Detect which cell encompasses the target text, then output its [x, y] center coordinate. 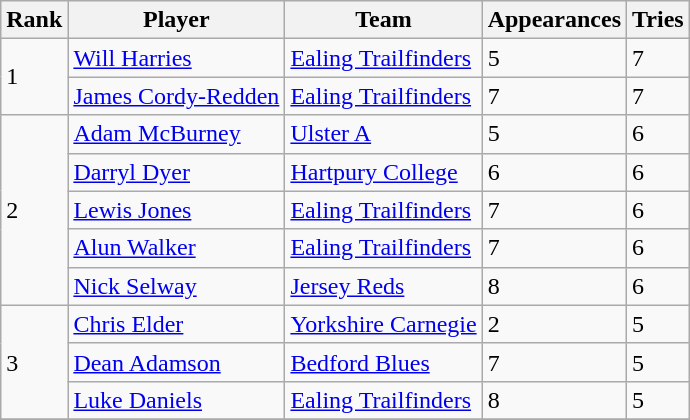
3 [34, 362]
Ulster A [384, 134]
James Cordy-Redden [176, 96]
Hartpury College [384, 172]
Bedford Blues [384, 362]
Nick Selway [176, 286]
Player [176, 20]
Jersey Reds [384, 286]
Luke Daniels [176, 400]
Appearances [554, 20]
Team [384, 20]
1 [34, 77]
Rank [34, 20]
Adam McBurney [176, 134]
Darryl Dyer [176, 172]
Tries [658, 20]
Alun Walker [176, 248]
Chris Elder [176, 324]
Dean Adamson [176, 362]
Lewis Jones [176, 210]
Yorkshire Carnegie [384, 324]
Will Harries [176, 58]
